Scan for the cell matching the given text and deliver its (X, Y) coordinate at center. 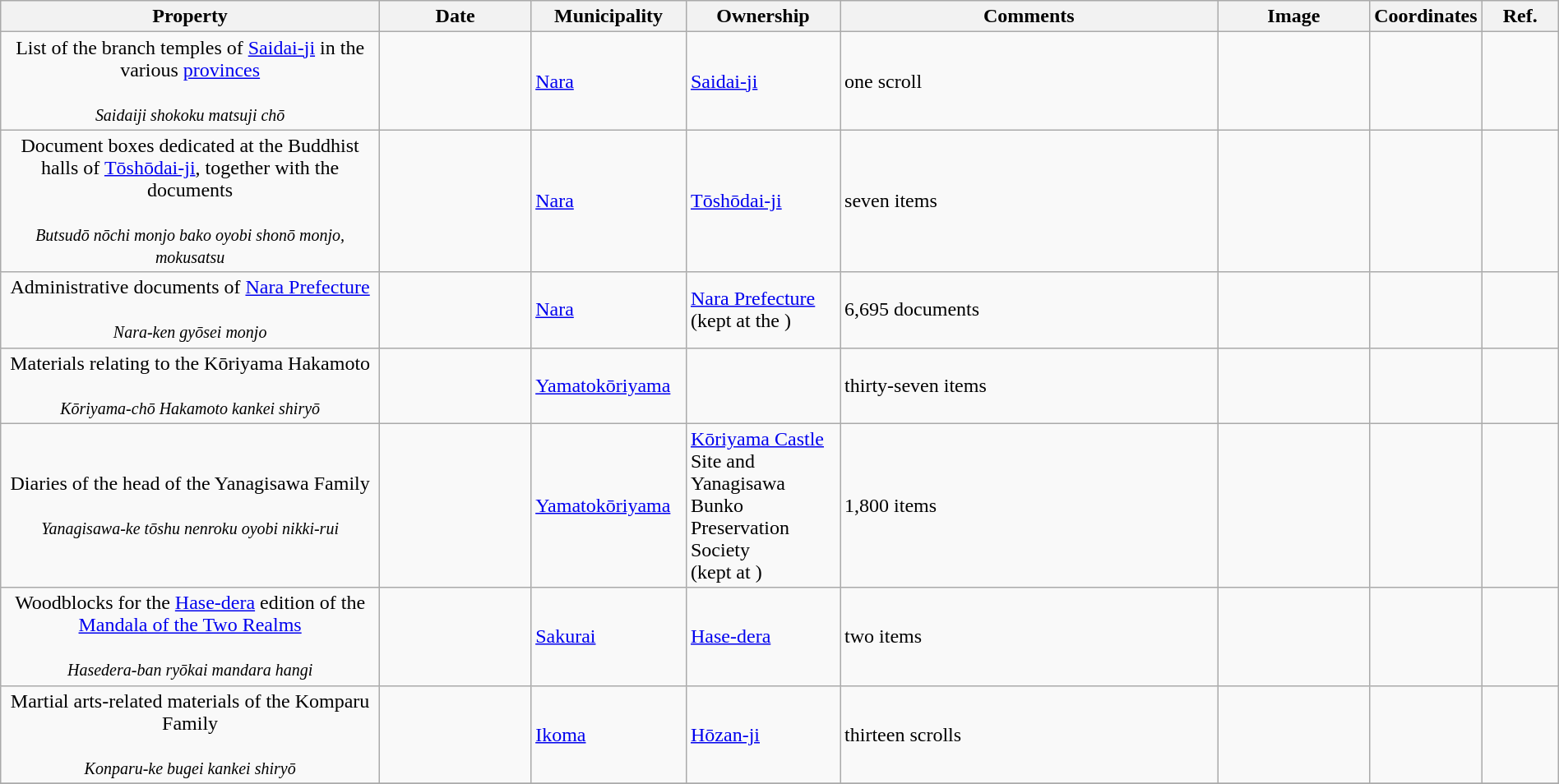
Administrative documents of Nara PrefectureNara-ken gyōsei monjo (191, 310)
Ownership (763, 16)
Saidai-ji (763, 81)
Property (191, 16)
thirty-seven items (1029, 385)
Nara Prefecture(kept at the ) (763, 310)
Tōshōdai-ji (763, 201)
1,800 items (1029, 505)
Materials relating to the Kōriyama HakamotoKōriyama-chō Hakamoto kankei shiryō (191, 385)
Martial arts-related materials of the Komparu FamilyKonparu-ke bugei kankei shiryō (191, 735)
seven items (1029, 201)
Ikoma (608, 735)
Date (455, 16)
Comments (1029, 16)
Image (1294, 16)
Woodblocks for the Hase-dera edition of the Mandala of the Two RealmsHasedera-ban ryōkai mandara hangi (191, 636)
Ref. (1520, 16)
6,695 documents (1029, 310)
thirteen scrolls (1029, 735)
Kōriyama Castle Site and Yanagisawa Bunko Preservation Society(kept at ) (763, 505)
List of the branch temples of Saidai-ji in the various provincesSaidaiji shokoku matsuji chō (191, 81)
Document boxes dedicated at the Buddhist halls of Tōshōdai-ji, together with the documentsButsudō nōchi monjo bako oyobi shonō monjo, mokusatsu (191, 201)
Sakurai (608, 636)
one scroll (1029, 81)
Hase-dera (763, 636)
Municipality (608, 16)
Hōzan-ji (763, 735)
Diaries of the head of the Yanagisawa FamilyYanagisawa-ke tōshu nenroku oyobi nikki-rui (191, 505)
Coordinates (1426, 16)
two items (1029, 636)
